Pinpoint the cell where the given text exists, returning its (x, y) midpoint coordinate. 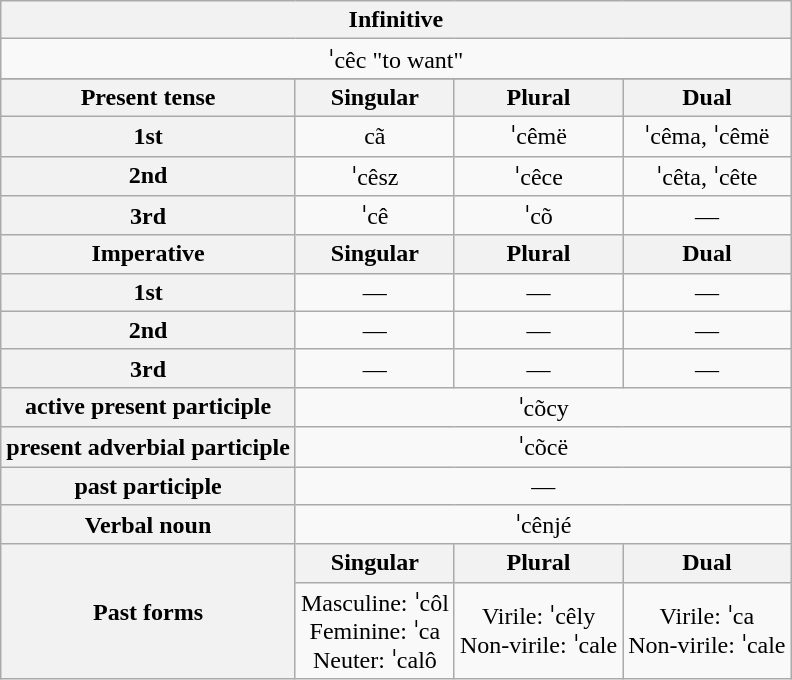
ˈcêma, ˈcêmë (707, 136)
Past forms (148, 612)
ˈcê (374, 216)
Imperative (148, 254)
ˈcêce (538, 176)
ˈcêsz (374, 176)
ˈcõcë (543, 447)
ˈcêta, ˈcête (707, 176)
Masculine: ˈcôlFeminine: ˈcaNeuter: ˈcalô (374, 630)
ˈcõcy (543, 407)
Virile: ˈcêlyNon-virile: ˈcale (538, 630)
ˈcõ (538, 216)
past participle (148, 485)
Virile: ˈcaNon-virile: ˈcale (707, 630)
ˈcêmë (538, 136)
active present participle (148, 407)
Present tense (148, 97)
cã (374, 136)
ˈcênjé (543, 525)
present adverbial participle (148, 447)
Verbal noun (148, 525)
ˈcêc "to want" (396, 59)
Infinitive (396, 20)
